Pinpoint the cell where the given text exists, returning its [X, Y] midpoint coordinate. 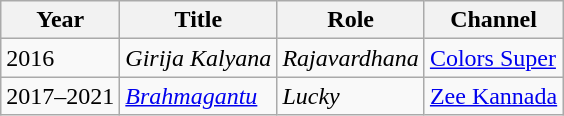
Channel [493, 20]
Lucky [350, 96]
Role [350, 20]
Girija Kalyana [198, 58]
2016 [60, 58]
Title [198, 20]
Year [60, 20]
Colors Super [493, 58]
2017–2021 [60, 96]
Rajavardhana [350, 58]
Brahmagantu [198, 96]
Zee Kannada [493, 96]
